Determine the [X, Y] coordinate at the center of the cell enclosing the given text.  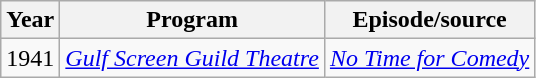
Episode/source [429, 20]
Year [30, 20]
Gulf Screen Guild Theatre [192, 58]
No Time for Comedy [429, 58]
Program [192, 20]
1941 [30, 58]
